Extract the (x, y) coordinate from the center of the cell holding the provided text.  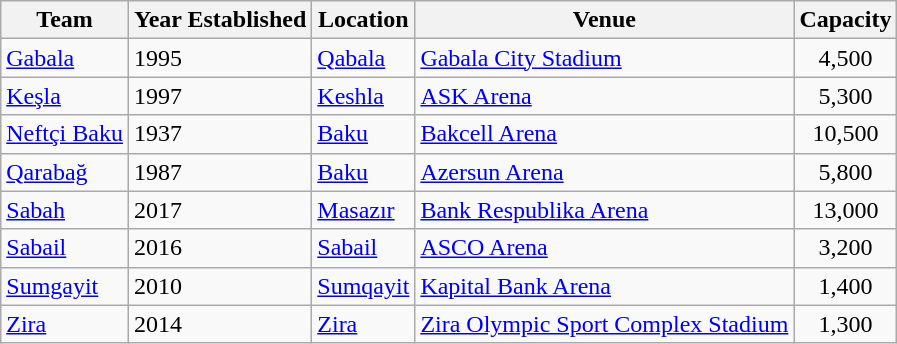
ASK Arena (604, 96)
5,300 (846, 96)
13,000 (846, 210)
Azersun Arena (604, 172)
1,300 (846, 324)
Masazır (364, 210)
Sumqayit (364, 286)
Bank Respublika Arena (604, 210)
1937 (220, 134)
Location (364, 20)
1997 (220, 96)
ASCO Arena (604, 248)
Year Established (220, 20)
Capacity (846, 20)
Gabala (65, 58)
Qabala (364, 58)
2014 (220, 324)
2016 (220, 248)
Bakcell Arena (604, 134)
2017 (220, 210)
Sabah (65, 210)
3,200 (846, 248)
Gabala City Stadium (604, 58)
Keshla (364, 96)
Qarabağ (65, 172)
1995 (220, 58)
Keşla (65, 96)
2010 (220, 286)
Sumgayit (65, 286)
Zira Olympic Sport Complex Stadium (604, 324)
5,800 (846, 172)
Venue (604, 20)
4,500 (846, 58)
Kapital Bank Arena (604, 286)
Team (65, 20)
10,500 (846, 134)
1987 (220, 172)
Neftçi Baku (65, 134)
1,400 (846, 286)
